Locate the cell with the specified text and output its [X, Y] center coordinate. 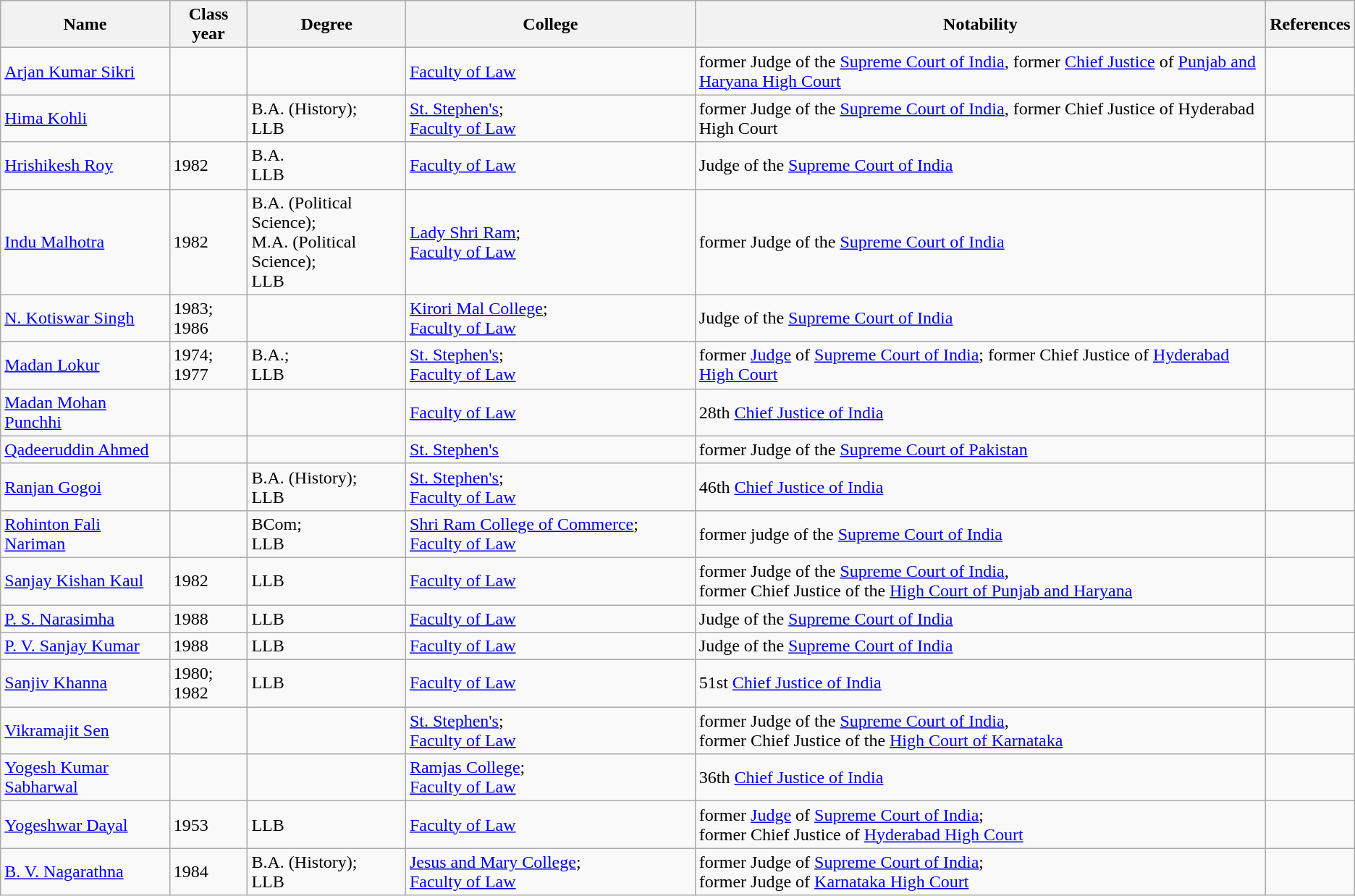
former Judge of the Supreme Court of Pakistan [980, 449]
Madan Lokur [85, 365]
36th Chief Justice of India [980, 777]
1974; 1977 [208, 365]
B.A. (PoliticalScience);M.A. (Political Science);LLB [326, 242]
St. Stephen's [550, 449]
BCom;LLB [326, 534]
N. Kotiswar Singh [85, 318]
Classyear [208, 25]
B. V. Nagarathna [85, 871]
28th Chief Justice of India [980, 413]
Hima Kohli [85, 119]
1984 [208, 871]
Vikramajit Sen [85, 731]
Indu Malhotra [85, 242]
B.A.;LLB [326, 365]
former Judge of the Supreme Court of India [980, 242]
Rohinton Fali Nariman [85, 534]
Hrishikesh Roy [85, 165]
Lady Shri Ram;Faculty of Law [550, 242]
Degree [326, 25]
Qadeeruddin Ahmed [85, 449]
Shri Ram College of Commerce; Faculty of Law [550, 534]
1983;1986 [208, 318]
P. S. Narasimha [85, 619]
References [1310, 25]
1980;1982 [208, 683]
former Judge of Supreme Court of India;former Judge of Karnataka High Court [980, 871]
former Judge of the Supreme Court of India, former Chief Justice of Hyderabad High Court [980, 119]
Jesus and Mary College;Faculty of Law [550, 871]
Notability [980, 25]
B.A.LLB [326, 165]
Kirori Mal College;Faculty of Law [550, 318]
former Judge of the Supreme Court of India, former Chief Justice of Punjab and Haryana High Court [980, 71]
1953 [208, 825]
College [550, 25]
Sanjay Kishan Kaul [85, 580]
51st Chief Justice of India [980, 683]
former Judge of Supreme Court of India; former Chief Justice of Hyderabad High Court [980, 365]
46th Chief Justice of India [980, 486]
Ranjan Gogoi [85, 486]
former Judge of Supreme Court of India;former Chief Justice of Hyderabad High Court [980, 825]
Madan Mohan Punchhi [85, 413]
former Judge of the Supreme Court of India,former Chief Justice of the High Court of Punjab and Haryana [980, 580]
former Judge of the Supreme Court of India,former Chief Justice of the High Court of Karnataka [980, 731]
former judge of the Supreme Court of India [980, 534]
Ramjas College;Faculty of Law [550, 777]
Name [85, 25]
Yogeshwar Dayal [85, 825]
Sanjiv Khanna [85, 683]
Yogesh Kumar Sabharwal [85, 777]
P. V. Sanjay Kumar [85, 646]
Arjan Kumar Sikri [85, 71]
